Search for the cell housing the specified text and yield its [X, Y] center coordinate. 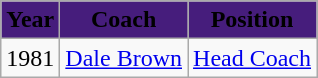
Coach [124, 20]
Dale Brown [124, 58]
1981 [30, 58]
Position [252, 20]
Head Coach [252, 58]
Year [30, 20]
